Output the [x, y] coordinate of the center of the cell containing the given text.  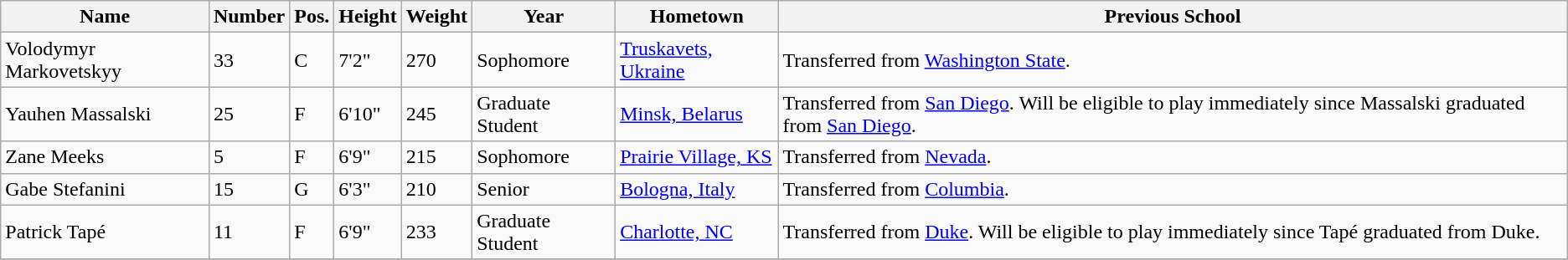
Number [249, 17]
Gabe Stefanini [106, 189]
270 [436, 60]
Name [106, 17]
Patrick Tapé [106, 232]
7'2" [368, 60]
Hometown [697, 17]
Zane Meeks [106, 157]
Previous School [1173, 17]
Yauhen Massalski [106, 114]
6'10" [368, 114]
Volodymyr Markovetskyy [106, 60]
Year [544, 17]
Transferred from Columbia. [1173, 189]
Height [368, 17]
25 [249, 114]
Prairie Village, KS [697, 157]
Truskavets, Ukraine [697, 60]
5 [249, 157]
15 [249, 189]
Transferred from Washington State. [1173, 60]
33 [249, 60]
215 [436, 157]
Senior [544, 189]
Weight [436, 17]
210 [436, 189]
Minsk, Belarus [697, 114]
C [312, 60]
Charlotte, NC [697, 232]
Transferred from Nevada. [1173, 157]
245 [436, 114]
11 [249, 232]
Transferred from Duke. Will be eligible to play immediately since Tapé graduated from Duke. [1173, 232]
Bologna, Italy [697, 189]
6'3" [368, 189]
Pos. [312, 17]
G [312, 189]
Transferred from San Diego. Will be eligible to play immediately since Massalski graduated from San Diego. [1173, 114]
233 [436, 232]
